Find where the given text appears and provide that cell's center as [X, Y] coordinate. 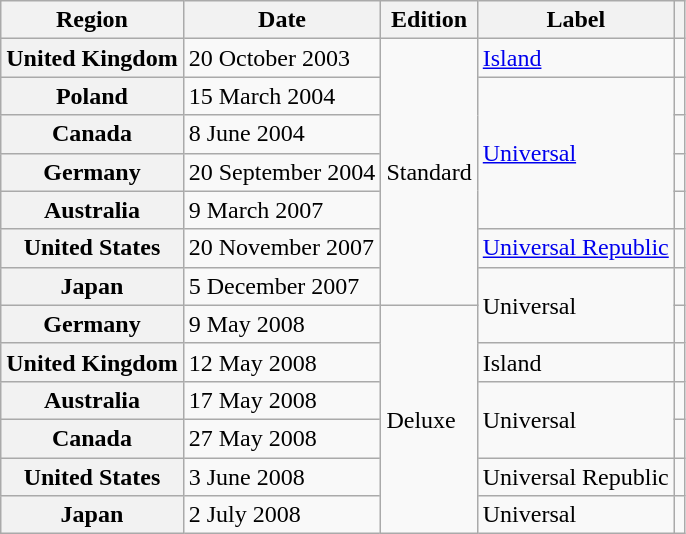
20 October 2003 [282, 58]
Edition [429, 20]
9 May 2008 [282, 324]
17 May 2008 [282, 400]
Date [282, 20]
Label [576, 20]
9 March 2007 [282, 210]
Standard [429, 172]
27 May 2008 [282, 438]
20 September 2004 [282, 172]
5 December 2007 [282, 286]
8 June 2004 [282, 134]
15 March 2004 [282, 96]
Region [92, 20]
3 June 2008 [282, 477]
Deluxe [429, 419]
20 November 2007 [282, 248]
2 July 2008 [282, 515]
Poland [92, 96]
12 May 2008 [282, 362]
